For the text-containing cell, return its midpoint in (x, y) coordinate format. 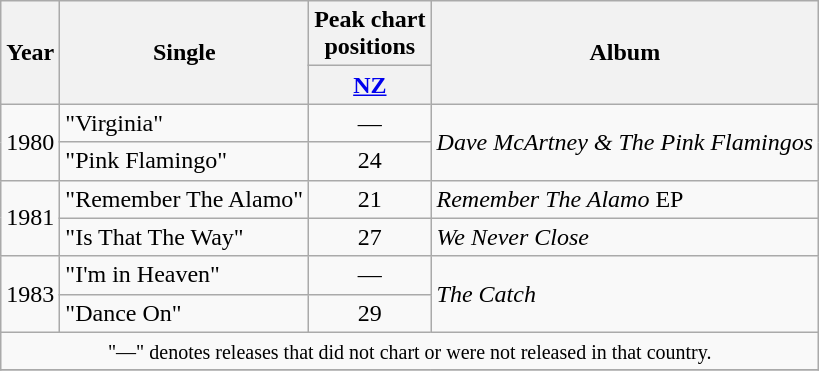
Peak chartpositions (370, 34)
We Never Close (625, 237)
"Dance On" (184, 313)
21 (370, 199)
"Is That The Way" (184, 237)
1980 (30, 142)
27 (370, 237)
29 (370, 313)
"—" denotes releases that did not chart or were not released in that country. (410, 351)
Album (625, 52)
1981 (30, 218)
Remember The Alamo EP (625, 199)
"Pink Flamingo" (184, 161)
24 (370, 161)
Single (184, 52)
1983 (30, 294)
The Catch (625, 294)
NZ (370, 85)
"Virginia" (184, 123)
"Remember The Alamo" (184, 199)
Year (30, 52)
"I'm in Heaven" (184, 275)
Dave McArtney & The Pink Flamingos (625, 142)
